Provide the (X, Y) coordinate of the cell's center where the given text is located.  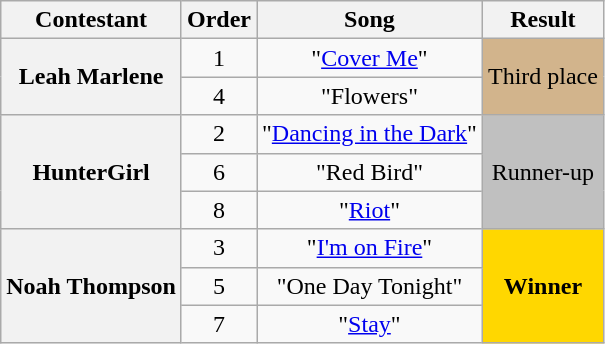
"Flowers" (369, 96)
Result (542, 20)
6 (218, 172)
"One Day Tonight" (369, 286)
"Stay" (369, 324)
5 (218, 286)
Order (218, 20)
3 (218, 248)
"Riot" (369, 210)
"Dancing in the Dark" (369, 134)
1 (218, 58)
Third place (542, 77)
8 (218, 210)
Contestant (92, 20)
"I'm on Fire" (369, 248)
Song (369, 20)
4 (218, 96)
"Red Bird" (369, 172)
2 (218, 134)
Runner-up (542, 172)
Noah Thompson (92, 286)
HunterGirl (92, 172)
7 (218, 324)
"Cover Me" (369, 58)
Leah Marlene (92, 77)
Winner (542, 286)
